Detect which cell encompasses the target text, then output its [x, y] center coordinate. 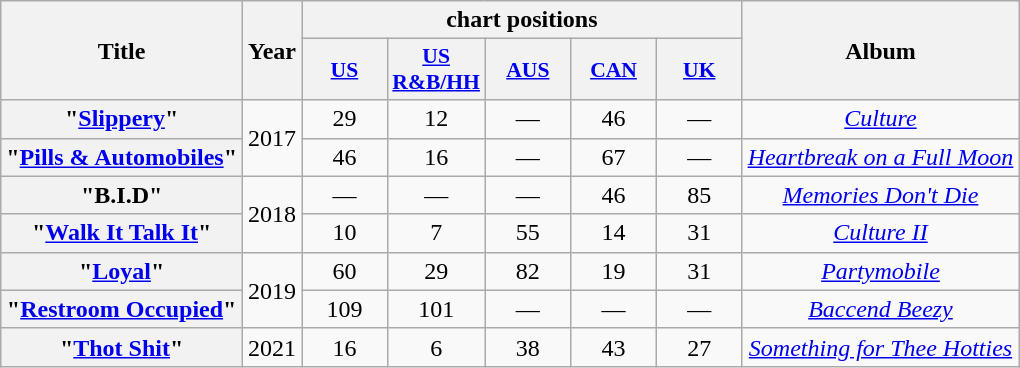
chart positions [522, 20]
43 [614, 347]
60 [345, 271]
101 [436, 309]
67 [614, 157]
UK [699, 70]
Memories Don't Die [880, 195]
2018 [272, 214]
"Thot Shit" [122, 347]
Baccend Beezy [880, 309]
12 [436, 119]
82 [528, 271]
85 [699, 195]
38 [528, 347]
"Slippery" [122, 119]
2019 [272, 290]
109 [345, 309]
Culture [880, 119]
6 [436, 347]
Something for Thee Hotties [880, 347]
AUS [528, 70]
19 [614, 271]
Culture II [880, 233]
2021 [272, 347]
"Pills & Automobiles" [122, 157]
"Restroom Occupied" [122, 309]
USR&B/HH [436, 70]
Year [272, 50]
"Walk It Talk It" [122, 233]
Album [880, 50]
Partymobile [880, 271]
"B.I.D" [122, 195]
Heartbreak on a Full Moon [880, 157]
27 [699, 347]
2017 [272, 138]
US [345, 70]
7 [436, 233]
"Loyal" [122, 271]
55 [528, 233]
Title [122, 50]
14 [614, 233]
10 [345, 233]
CAN [614, 70]
